Search for the cell housing the specified text and yield its [x, y] center coordinate. 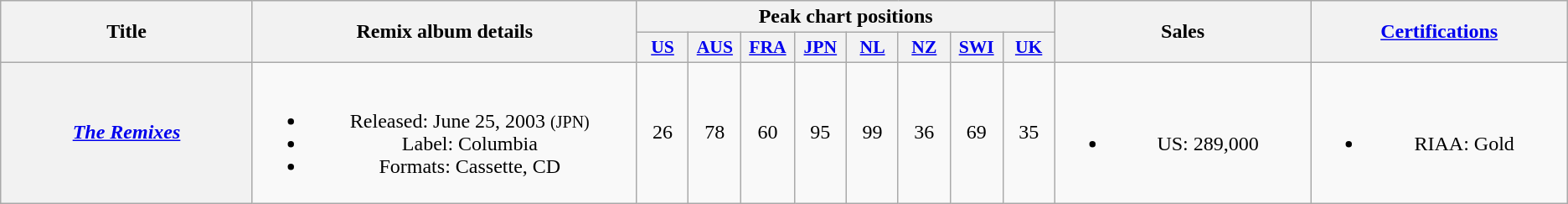
60 [767, 133]
US [663, 48]
Released: June 25, 2003 (JPN)Label: ColumbiaFormats: Cassette, CD [444, 133]
Title [127, 32]
NZ [924, 48]
69 [977, 133]
UK [1029, 48]
95 [821, 133]
RIAA: Gold [1439, 133]
36 [924, 133]
35 [1029, 133]
Sales [1183, 32]
Certifications [1439, 32]
US: 289,000 [1183, 133]
Remix album details [444, 32]
The Remixes [127, 133]
Peak chart positions [846, 17]
NL [873, 48]
FRA [767, 48]
AUS [715, 48]
SWI [977, 48]
JPN [821, 48]
78 [715, 133]
99 [873, 133]
26 [663, 133]
